Provide the [x, y] coordinate of the cell's center where the given text is located.  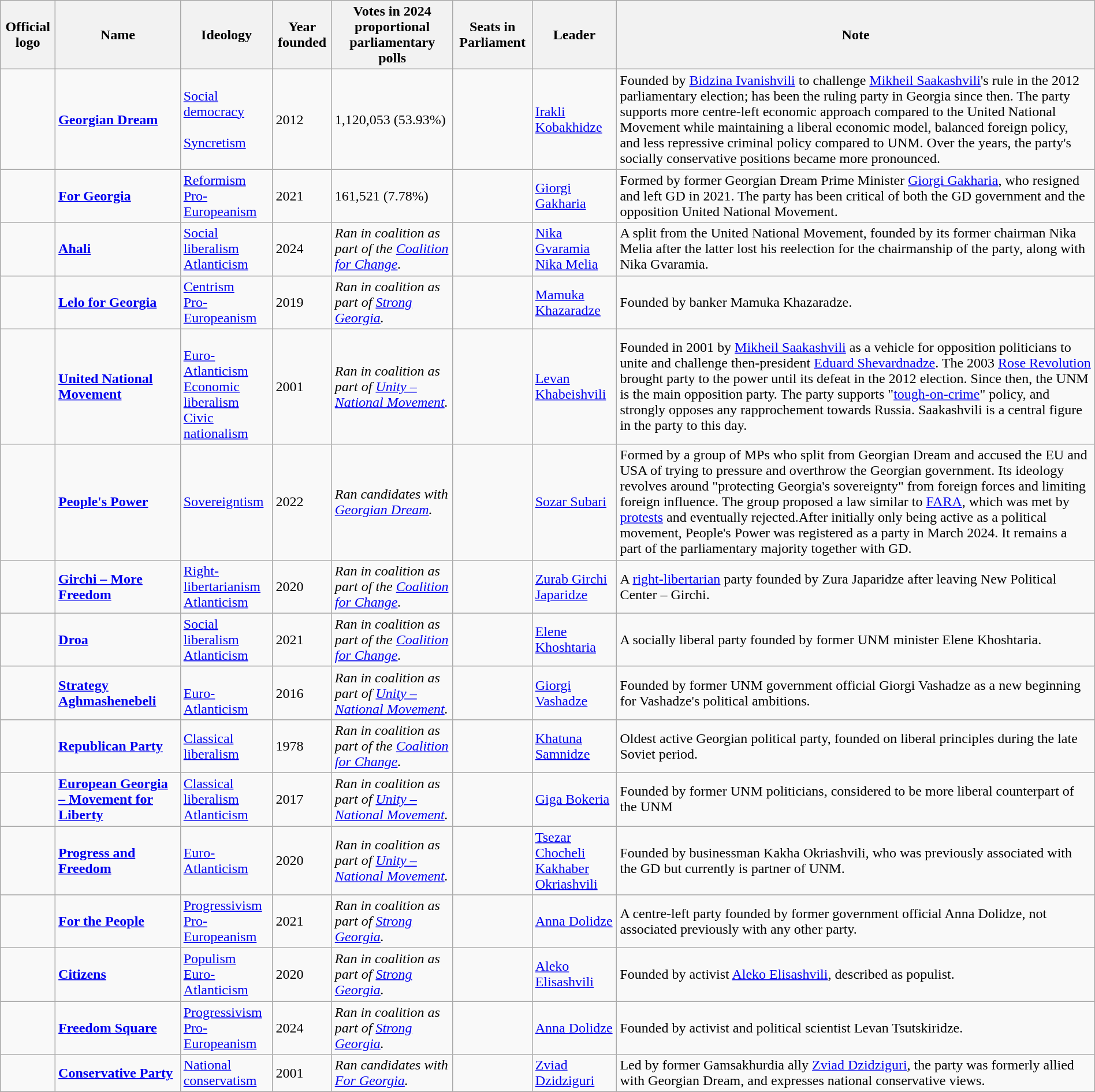
Ran candidates with Georgian Dream. [392, 502]
Mamuka Khazaradze [574, 302]
2022 [302, 502]
Sovereigntism [226, 502]
Note [856, 35]
Progress and Freedom [118, 861]
A centre-left party founded by former government official Anna Dolidze, not associated previously with any other party. [856, 922]
A socially liberal party founded by former UNM minister Elene Khoshtaria. [856, 640]
2012 [302, 119]
Nika GvaramiaNika Melia [574, 249]
Giga Bokeria [574, 799]
Official logo [28, 35]
Founded by former UNM government official Giorgi Vashadze as a new beginning for Vashadze's political ambitions. [856, 693]
Ahali [118, 249]
Led by former Gamsakhurdia ally Zviad Dzidziguri, the party was formerly allied with Georgian Dream, and expresses national conservative views. [856, 1074]
Georgian Dream [118, 119]
Republican Party [118, 746]
European Georgia – Movement for Liberty [118, 799]
Droa [118, 640]
CentrismPro-Europeanism [226, 302]
Ran candidates with For Georgia. [392, 1074]
Oldest active Georgian political party, founded on liberal principles during the late Soviet period. [856, 746]
Founded by activist Aleko Elisashvili, described as populist. [856, 975]
Euro-AtlanticismEconomic liberalismCivic nationalism [226, 387]
2017 [302, 799]
Sozar Subari [574, 502]
Seats in Parliament [492, 35]
Founded by banker Mamuka Khazaradze. [856, 302]
Year founded [302, 35]
Girchi – More Freedom [118, 586]
Zviad Dzidziguri [574, 1074]
Classical liberalism [226, 746]
Founded by businessman Kakha Okriashvili, who was previously associated with the GD but currently is partner of UNM. [856, 861]
People's Power [118, 502]
Founded by former UNM politicians, considered to be more liberal counterpart of the UNM [856, 799]
Giorgi Gakharia [574, 196]
Strategy Aghmashenebeli [118, 693]
Tsezar ChocheliKakhaber Okriashvili [574, 861]
2019 [302, 302]
For Georgia [118, 196]
PopulismEuro-Atlanticism [226, 975]
Zurab Girchi Japaridze [574, 586]
Right-libertarianismAtlanticism [226, 586]
Name [118, 35]
161,521 (7.78%) [392, 196]
Aleko Elisashvili [574, 975]
Citizens [118, 975]
A right-libertarian party founded by Zura Japaridze after leaving New Political Center – Girchi. [856, 586]
1978 [302, 746]
Giorgi Vashadze [574, 693]
ReformismPro-Europeanism [226, 196]
Freedom Square [118, 1028]
Conservative Party [118, 1074]
Lelo for Georgia [118, 302]
Founded by activist and political scientist Levan Tsutskiridze. [856, 1028]
United National Movement [118, 387]
Irakli Kobakhidze [574, 119]
1,120,053 (53.93%) [392, 119]
Levan Khabeishvili [574, 387]
For the People [118, 922]
Social democracySyncretism [226, 119]
2016 [302, 693]
Khatuna Samnidze [574, 746]
Elene Khoshtaria [574, 640]
Ideology [226, 35]
National conservatism [226, 1074]
Classical liberalismAtlanticism [226, 799]
Leader [574, 35]
Votes in 2024 proportional parliamentary polls [392, 35]
